From the cell containing the given text, extract its center point as [x, y] coordinate. 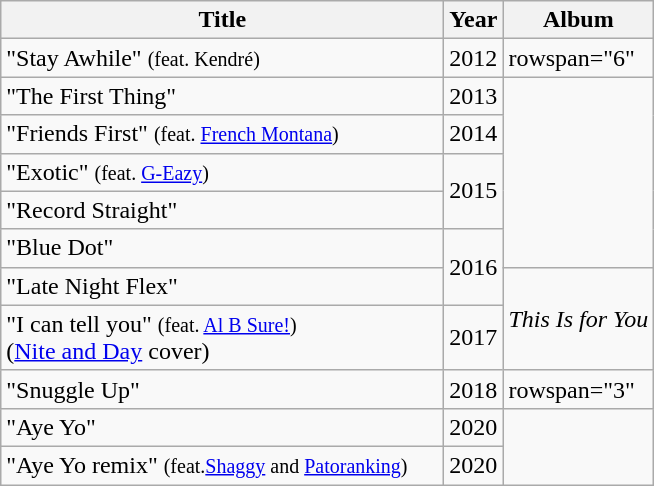
rowspan="6" [578, 58]
This Is for You [578, 318]
"Late Night Flex" [222, 286]
"Stay Awhile" (feat. Kendré) [222, 58]
2014 [474, 134]
"Blue Dot" [222, 248]
"Exotic" (feat. G-Eazy) [222, 172]
Title [222, 20]
2018 [474, 389]
"Friends First" (feat. French Montana) [222, 134]
"Aye Yo" [222, 427]
Album [578, 20]
2016 [474, 267]
"I can tell you" (feat. Al B Sure!)(Nite and Day cover) [222, 338]
2013 [474, 96]
2017 [474, 338]
Year [474, 20]
"Aye Yo remix" (feat.Shaggy and Patoranking) [222, 465]
"The First Thing" [222, 96]
2015 [474, 191]
"Record Straight" [222, 210]
rowspan="3" [578, 389]
"Snuggle Up" [222, 389]
2012 [474, 58]
